Pinpoint the cell where the given text exists, returning its [x, y] midpoint coordinate. 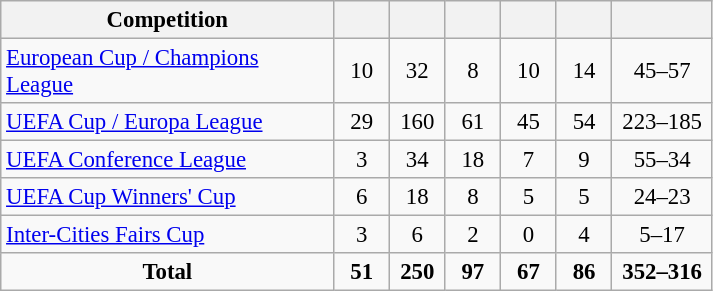
160 [417, 122]
24–23 [662, 197]
54 [584, 122]
14 [584, 72]
Inter-Cities Fairs Cup [168, 235]
Competition [168, 20]
29 [362, 122]
61 [473, 122]
9 [584, 160]
45 [529, 122]
34 [417, 160]
32 [417, 72]
223–185 [662, 122]
7 [529, 160]
UEFA Conference League [168, 160]
55–34 [662, 160]
0 [529, 235]
45–57 [662, 72]
5–17 [662, 235]
European Cup / Champions League [168, 72]
2 [473, 235]
UEFA Cup Winners' Cup [168, 197]
4 [584, 235]
UEFA Cup / Europa League [168, 122]
